Pinpoint the cell where the given text exists, returning its [X, Y] midpoint coordinate. 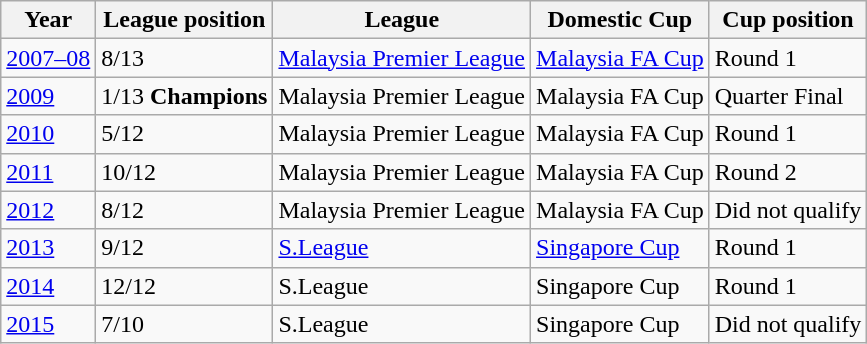
2007–08 [48, 58]
1/13 Champions [184, 96]
12/12 [184, 286]
8/12 [184, 210]
2014 [48, 286]
2013 [48, 248]
5/12 [184, 134]
Round 2 [788, 172]
League [402, 20]
2010 [48, 134]
League position [184, 20]
7/10 [184, 324]
8/13 [184, 58]
10/12 [184, 172]
Domestic Cup [620, 20]
Quarter Final [788, 96]
2009 [48, 96]
2015 [48, 324]
Cup position [788, 20]
Year [48, 20]
2011 [48, 172]
9/12 [184, 248]
2012 [48, 210]
